Pinpoint the cell where the given text exists, returning its (X, Y) midpoint coordinate. 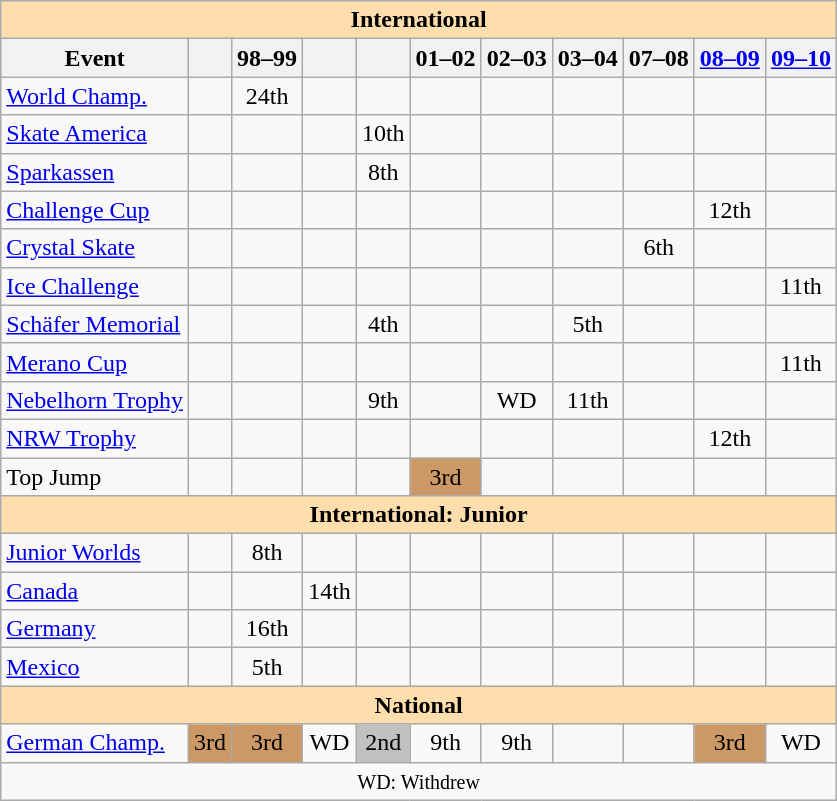
24th (268, 96)
German Champ. (95, 743)
2nd (383, 743)
09–10 (800, 58)
Canada (95, 591)
03–04 (588, 58)
01–02 (446, 58)
Nebelhorn Trophy (95, 400)
Merano Cup (95, 362)
6th (658, 248)
Skate America (95, 134)
World Champ. (95, 96)
Schäfer Memorial (95, 324)
4th (383, 324)
16th (268, 629)
WD: Withdrew (419, 781)
Germany (95, 629)
14th (330, 591)
Event (95, 58)
10th (383, 134)
08–09 (730, 58)
07–08 (658, 58)
Top Jump (95, 477)
International (419, 20)
Sparkassen (95, 172)
Mexico (95, 667)
NRW Trophy (95, 438)
98–99 (268, 58)
Crystal Skate (95, 248)
Ice Challenge (95, 286)
02–03 (516, 58)
Challenge Cup (95, 210)
International: Junior (419, 515)
Junior Worlds (95, 553)
National (419, 705)
